Return the [x, y] coordinate for the center point of the cell that contains the specified text.  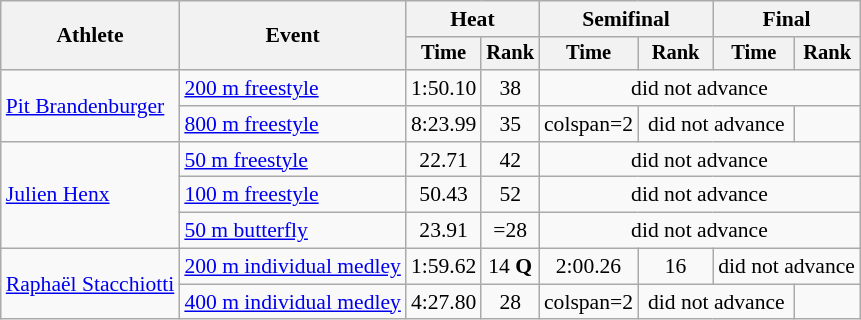
50 m freestyle [292, 160]
2:00.26 [588, 267]
35 [510, 124]
Event [292, 36]
23.91 [444, 231]
Semifinal [626, 19]
52 [510, 195]
1:59.62 [444, 267]
Julien Henx [90, 196]
4:27.80 [444, 302]
22.71 [444, 160]
1:50.10 [444, 88]
16 [676, 267]
28 [510, 302]
Raphaël Stacchiotti [90, 284]
8:23.99 [444, 124]
800 m freestyle [292, 124]
=28 [510, 231]
Final [786, 19]
14 Q [510, 267]
50.43 [444, 195]
50 m butterfly [292, 231]
Athlete [90, 36]
100 m freestyle [292, 195]
42 [510, 160]
400 m individual medley [292, 302]
38 [510, 88]
200 m individual medley [292, 267]
Heat [472, 19]
Pit Brandenburger [90, 106]
200 m freestyle [292, 88]
